Extract the [X, Y] coordinate from the center of the cell holding the provided text.  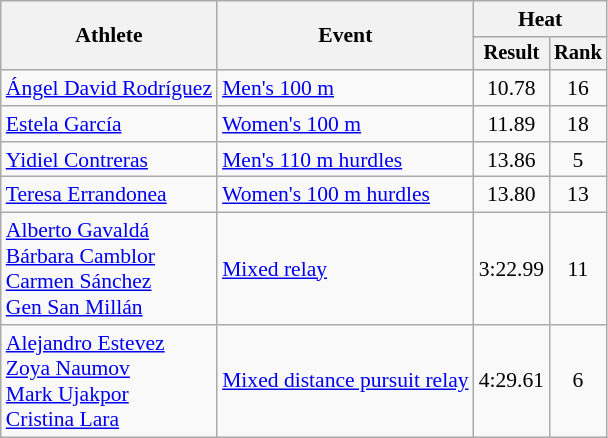
4:29.61 [512, 381]
3:22.99 [512, 269]
Event [345, 36]
Women's 100 m hurdles [345, 195]
5 [578, 160]
Result [512, 54]
Men's 110 m hurdles [345, 160]
Mixed distance pursuit relay [345, 381]
11.89 [512, 124]
13 [578, 195]
Alberto GavaldáBárbara CamblorCarmen SánchezGen San Millán [109, 269]
16 [578, 88]
13.80 [512, 195]
Estela García [109, 124]
Mixed relay [345, 269]
Teresa Errandonea [109, 195]
Rank [578, 54]
6 [578, 381]
Alejandro EstevezZoya NaumovMark UjakporCristina Lara [109, 381]
Heat [540, 19]
Women's 100 m [345, 124]
10.78 [512, 88]
Ángel David Rodríguez [109, 88]
Yidiel Contreras [109, 160]
Athlete [109, 36]
13.86 [512, 160]
11 [578, 269]
18 [578, 124]
Men's 100 m [345, 88]
